Pinpoint the cell where the given text exists, returning its [X, Y] midpoint coordinate. 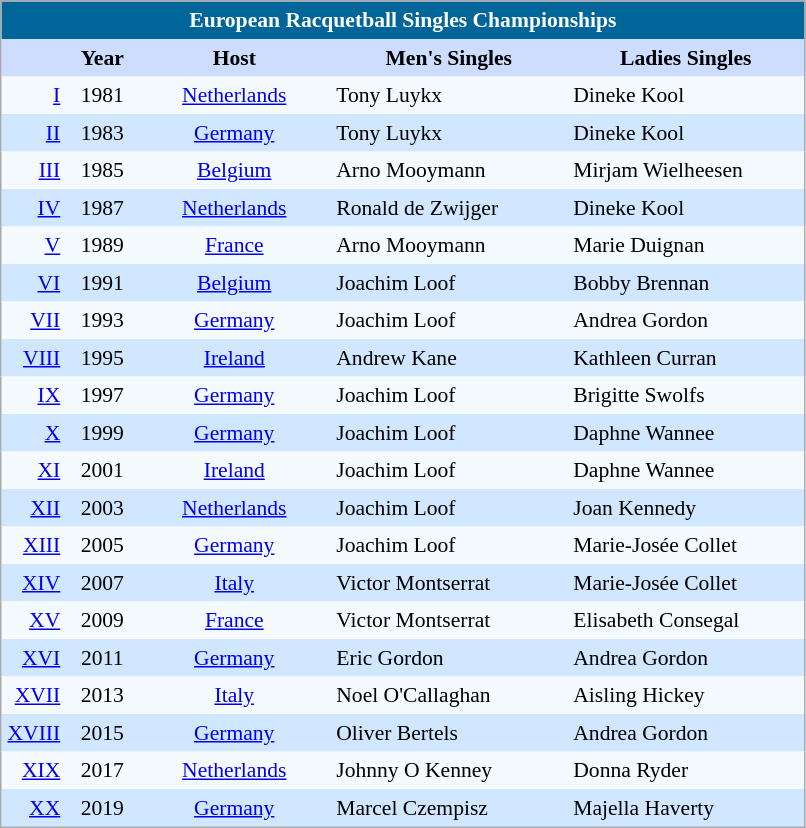
1985 [102, 171]
VIII [34, 358]
Elisabeth Consegal [686, 621]
1981 [102, 95]
XVII [34, 695]
1983 [102, 133]
Donna Ryder [686, 771]
Majella Haverty [686, 808]
2009 [102, 621]
2003 [102, 508]
III [34, 171]
Kathleen Curran [686, 358]
European Racquetball Singles Championships [403, 20]
1995 [102, 358]
IX [34, 395]
Eric Gordon [448, 658]
Year [102, 58]
1999 [102, 433]
Johnny O Kenney [448, 771]
Ladies Singles [686, 58]
Andrew Kane [448, 358]
XIV [34, 583]
XVIII [34, 733]
1993 [102, 321]
Marie Duignan [686, 245]
1991 [102, 283]
XX [34, 808]
X [34, 433]
2013 [102, 695]
2011 [102, 658]
VII [34, 321]
2019 [102, 808]
2005 [102, 545]
VI [34, 283]
Noel O'Callaghan [448, 695]
Oliver Bertels [448, 733]
XIX [34, 771]
Men's Singles [448, 58]
II [34, 133]
2001 [102, 471]
1987 [102, 208]
Marcel Czempisz [448, 808]
Bobby Brennan [686, 283]
Aisling Hickey [686, 695]
2015 [102, 733]
IV [34, 208]
XIII [34, 545]
1989 [102, 245]
XVI [34, 658]
Host [234, 58]
2017 [102, 771]
Brigitte Swolfs [686, 395]
1997 [102, 395]
Mirjam Wielheesen [686, 171]
Ronald de Zwijger [448, 208]
2007 [102, 583]
XII [34, 508]
XI [34, 471]
Joan Kennedy [686, 508]
I [34, 95]
V [34, 245]
XV [34, 621]
